Pinpoint the cell where the given text exists, returning its [x, y] midpoint coordinate. 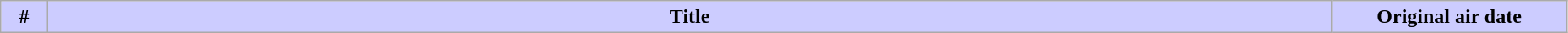
Original air date [1449, 17]
# [24, 17]
Title [689, 17]
